Identify which cell holds the provided text, then report its [x, y] central coordinate. 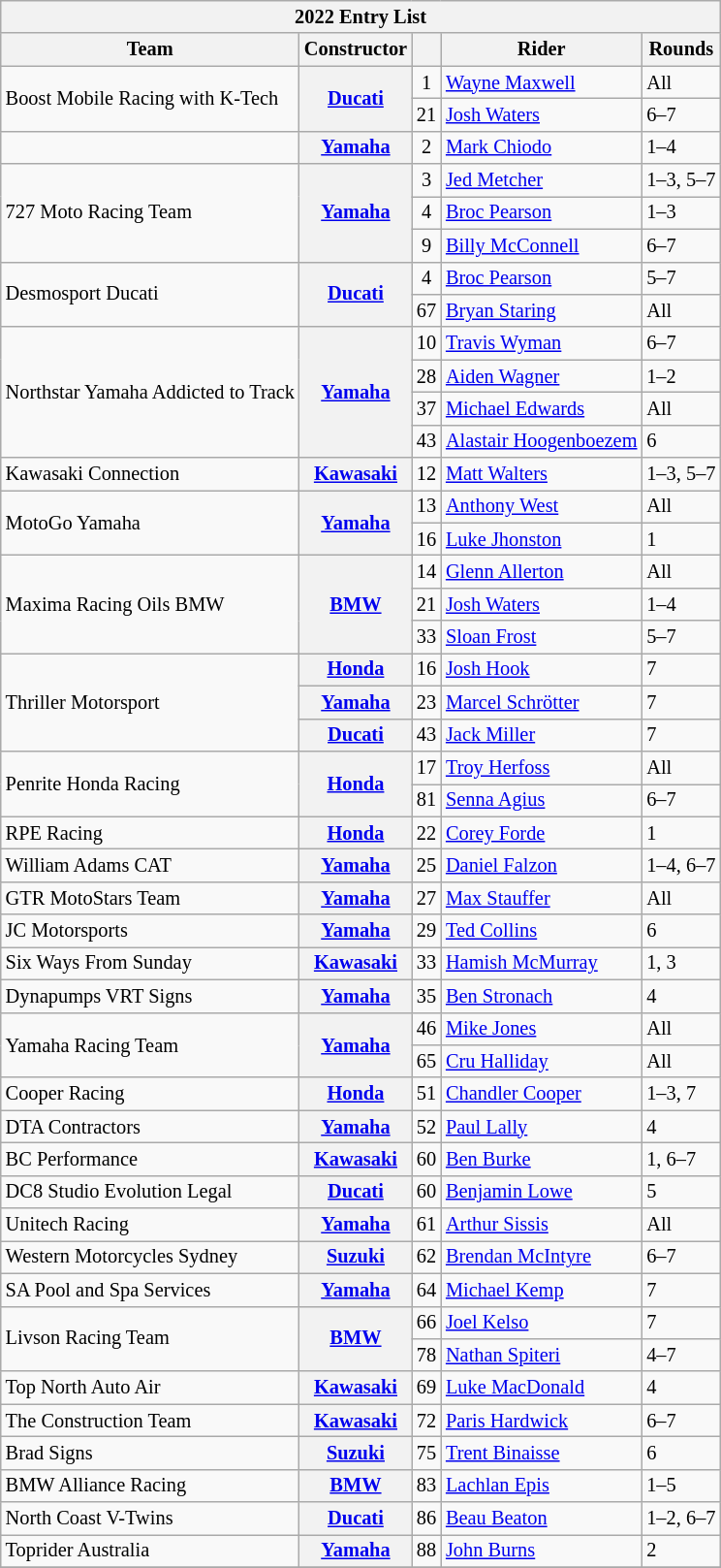
Chandler Cooper [541, 1094]
Jed Metcher [541, 180]
Marcel Schrötter [541, 702]
Yamaha Racing Team [150, 1045]
Michael Kemp [541, 1290]
Brad Signs [150, 1453]
Cru Halliday [541, 1061]
Senna Agius [541, 800]
Luke MacDonald [541, 1388]
1–3 [680, 212]
27 [426, 898]
Desmosport Ducati [150, 295]
35 [426, 996]
Dynapumps VRT Signs [150, 996]
Max Stauffer [541, 898]
Michael Edwards [541, 408]
Team [150, 49]
Mike Jones [541, 1029]
Wayne Maxwell [541, 82]
25 [426, 865]
52 [426, 1127]
10 [426, 343]
64 [426, 1290]
62 [426, 1257]
Troy Herfoss [541, 767]
Boost Mobile Racing with K-Tech [150, 99]
Six Ways From Sunday [150, 963]
5 [680, 1192]
Corey Forde [541, 833]
Livson Racing Team [150, 1338]
Matt Walters [541, 474]
SA Pool and Spa Services [150, 1290]
Nathan Spiteri [541, 1355]
Thriller Motorsport [150, 702]
BC Performance [150, 1159]
Northstar Yamaha Addicted to Track [150, 392]
1–3, 7 [680, 1094]
86 [426, 1519]
14 [426, 571]
Maxima Racing Oils BMW [150, 603]
Arthur Sissis [541, 1225]
Rounds [680, 49]
William Adams CAT [150, 865]
Aiden Wagner [541, 376]
Western Motorcycles Sydney [150, 1257]
Glenn Allerton [541, 571]
Hamish McMurray [541, 963]
GTR MotoStars Team [150, 898]
Billy McConnell [541, 245]
72 [426, 1421]
Luke Jhonston [541, 539]
3 [426, 180]
Ben Burke [541, 1159]
67 [426, 310]
1–2 [680, 376]
Sloan Frost [541, 637]
Toprider Australia [150, 1551]
RPE Racing [150, 833]
Lachlan Epis [541, 1486]
Paul Lally [541, 1127]
65 [426, 1061]
Beau Beaton [541, 1519]
Constructor [356, 49]
Anthony West [541, 506]
Bryan Staring [541, 310]
4–7 [680, 1355]
Josh Hook [541, 669]
Joel Kelso [541, 1323]
1–5 [680, 1486]
1–2, 6–7 [680, 1519]
78 [426, 1355]
66 [426, 1323]
Penrite Honda Racing [150, 784]
Kawasaki Connection [150, 474]
88 [426, 1551]
Mark Chiodo [541, 147]
46 [426, 1029]
Jack Miller [541, 735]
1, 3 [680, 963]
Travis Wyman [541, 343]
75 [426, 1453]
23 [426, 702]
BMW Alliance Racing [150, 1486]
28 [426, 376]
2022 Entry List [360, 16]
12 [426, 474]
Paris Hardwick [541, 1421]
DTA Contractors [150, 1127]
North Coast V-Twins [150, 1519]
81 [426, 800]
Unitech Racing [150, 1225]
17 [426, 767]
Trent Binaisse [541, 1453]
727 Moto Racing Team [150, 213]
Alastair Hoogenboezem [541, 441]
Ted Collins [541, 931]
1, 6–7 [680, 1159]
83 [426, 1486]
37 [426, 408]
9 [426, 245]
22 [426, 833]
Benjamin Lowe [541, 1192]
61 [426, 1225]
1–4, 6–7 [680, 865]
Rider [541, 49]
Cooper Racing [150, 1094]
Top North Auto Air [150, 1388]
DC8 Studio Evolution Legal [150, 1192]
69 [426, 1388]
Ben Stronach [541, 996]
29 [426, 931]
JC Motorsports [150, 931]
Brendan McIntyre [541, 1257]
Daniel Falzon [541, 865]
13 [426, 506]
MotoGo Yamaha [150, 522]
51 [426, 1094]
John Burns [541, 1551]
The Construction Team [150, 1421]
